Identify which cell holds the provided text, then report its (x, y) central coordinate. 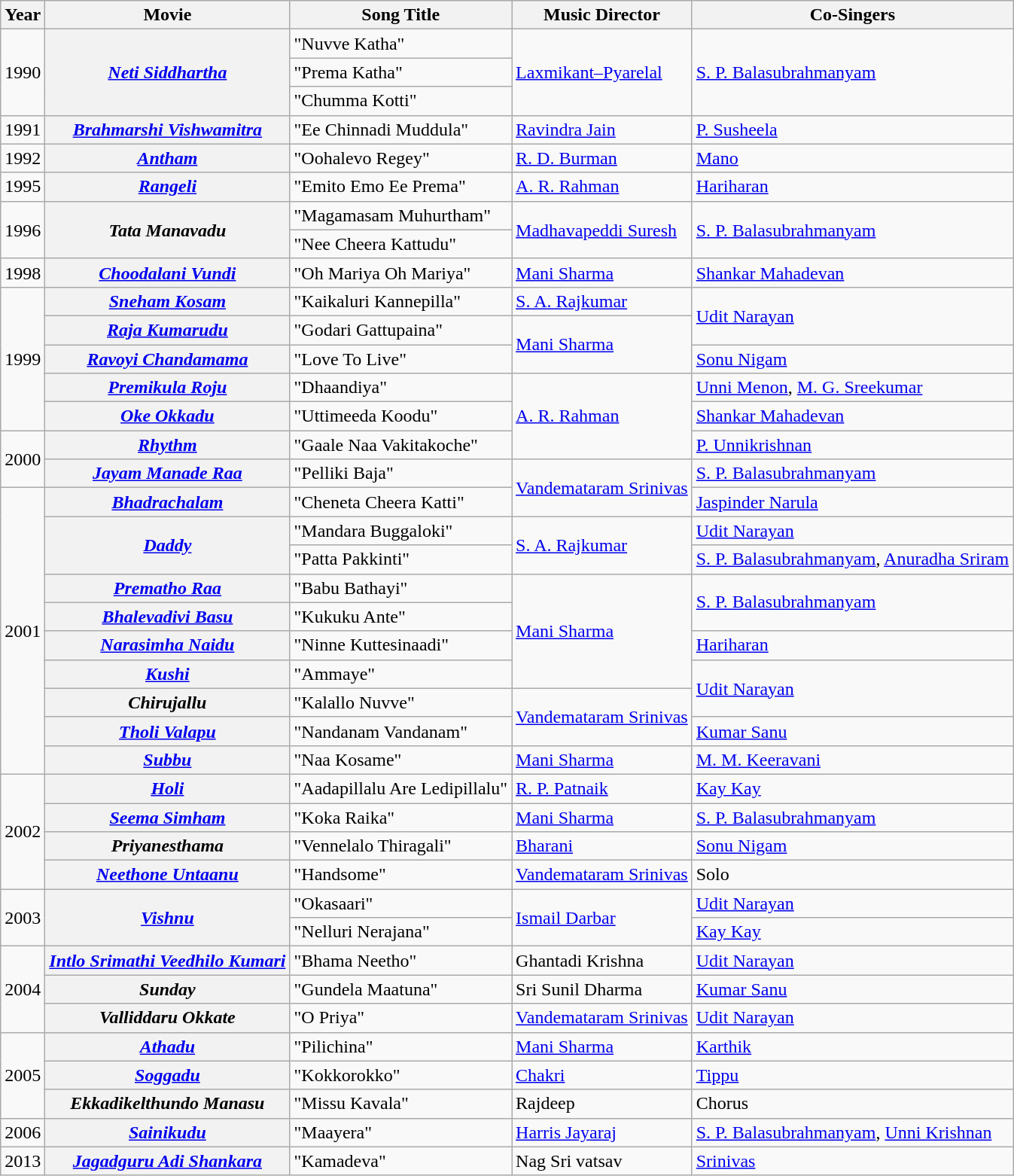
Jagadguru Adi Shankara (167, 1161)
Srinivas (852, 1161)
"Ninne Kuttesinaadi" (400, 645)
Valliddaru Okkate (167, 1018)
"Okasaari" (400, 903)
Song Title (400, 15)
Karthik (852, 1047)
"Ee Chinnadi Muddula" (400, 129)
Brahmarshi Vishwamitra (167, 129)
M. M. Keeravani (852, 760)
"Uttimeeda Koodu" (400, 416)
"Bhama Neetho" (400, 961)
Laxmikant–Pyarelal (602, 72)
"Aadapillalu Are Ledipillalu" (400, 788)
Ekkadikelthundo Manasu (167, 1104)
Vishnu (167, 918)
2002 (23, 831)
2013 (23, 1161)
Bharani (602, 846)
Holi (167, 788)
"Missu Kavala" (400, 1104)
"Handsome" (400, 875)
"Kukuku Ante" (400, 617)
Music Director (602, 15)
"Dhaandiya" (400, 388)
1991 (23, 129)
"Nandanam Vandanam" (400, 731)
2003 (23, 918)
"Nee Cheera Kattudu" (400, 244)
Mano (852, 158)
Bhadrachalam (167, 502)
"Nuvve Katha" (400, 44)
"Chumma Kotti" (400, 101)
Harris Jayaraj (602, 1132)
Rajdeep (602, 1104)
"Nelluri Nerajana" (400, 932)
Sunday (167, 989)
1996 (23, 230)
"Gaale Naa Vakitakoche" (400, 445)
R. D. Burman (602, 158)
"Koka Raika" (400, 817)
Chirujallu (167, 702)
1998 (23, 273)
"Prema Katha" (400, 72)
Narasimha Naidu (167, 645)
Ismail Darbar (602, 918)
"Maayera" (400, 1132)
"Pelliki Baja" (400, 474)
Seema Simham (167, 817)
Daddy (167, 545)
"Kalallo Nuvve" (400, 702)
2004 (23, 989)
"Ammaye" (400, 674)
Unni Menon, M. G. Sreekumar (852, 388)
Solo (852, 875)
Tata Manavadu (167, 230)
Intlo Srimathi Veedhilo Kumari (167, 961)
Subbu (167, 760)
Co-Singers (852, 15)
Priyanesthama (167, 846)
Prematho Raa (167, 588)
"Pilichina" (400, 1047)
Neethone Untaanu (167, 875)
Raja Kumarudu (167, 330)
"Cheneta Cheera Katti" (400, 502)
"Patta Pakkinti" (400, 559)
"Vennelalo Thiragali" (400, 846)
Tippu (852, 1075)
"Kaikaluri Kannepilla" (400, 301)
"Babu Bathayi" (400, 588)
Premikula Roju (167, 388)
"Magamasam Muhurtham" (400, 215)
"Godari Gattupaina" (400, 330)
Athadu (167, 1047)
Soggadu (167, 1075)
2005 (23, 1075)
"Kamadeva" (400, 1161)
Nag Sri vatsav (602, 1161)
Madhavapeddi Suresh (602, 230)
Ravindra Jain (602, 129)
Bhalevadivi Basu (167, 617)
S. P. Balasubrahmanyam, Unni Krishnan (852, 1132)
Chakri (602, 1075)
Choodalani Vundi (167, 273)
Chorus (852, 1104)
S. P. Balasubrahmanyam, Anuradha Sriram (852, 559)
2001 (23, 631)
"Mandara Buggaloki" (400, 531)
"Gundela Maatuna" (400, 989)
Neti Siddhartha (167, 72)
1999 (23, 358)
2006 (23, 1132)
1992 (23, 158)
P. Susheela (852, 129)
Sri Sunil Dharma (602, 989)
Ravoyi Chandamama (167, 359)
"Oh Mariya Oh Mariya" (400, 273)
Sainikudu (167, 1132)
Kushi (167, 674)
"O Priya" (400, 1018)
Sneham Kosam (167, 301)
"Love To Live" (400, 359)
Antham (167, 158)
Jaspinder Narula (852, 502)
P. Unnikrishnan (852, 445)
Movie (167, 15)
1995 (23, 187)
"Oohalevo Regey" (400, 158)
Year (23, 15)
Rhythm (167, 445)
"Emito Emo Ee Prema" (400, 187)
2000 (23, 459)
Ghantadi Krishna (602, 961)
"Naa Kosame" (400, 760)
Tholi Valapu (167, 731)
R. P. Patnaik (602, 788)
Rangeli (167, 187)
Jayam Manade Raa (167, 474)
Oke Okkadu (167, 416)
"Kokkorokko" (400, 1075)
1990 (23, 72)
